Detect which cell encompasses the target text, then output its [x, y] center coordinate. 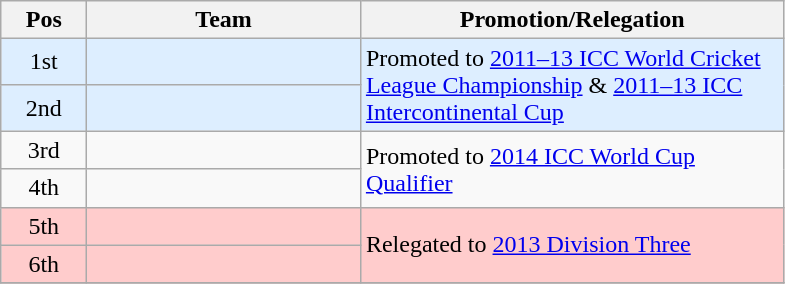
5th [44, 226]
Promoted to 2011–13 ICC World Cricket League Championship & 2011–13 ICC Intercontinental Cup [572, 85]
4th [44, 188]
6th [44, 264]
Promotion/Relegation [572, 20]
Promoted to 2014 ICC World Cup Qualifier [572, 169]
3rd [44, 150]
Team [224, 20]
2nd [44, 108]
1st [44, 62]
Pos [44, 20]
Relegated to 2013 Division Three [572, 245]
